Locate the cell with the specified text and output its [X, Y] center coordinate. 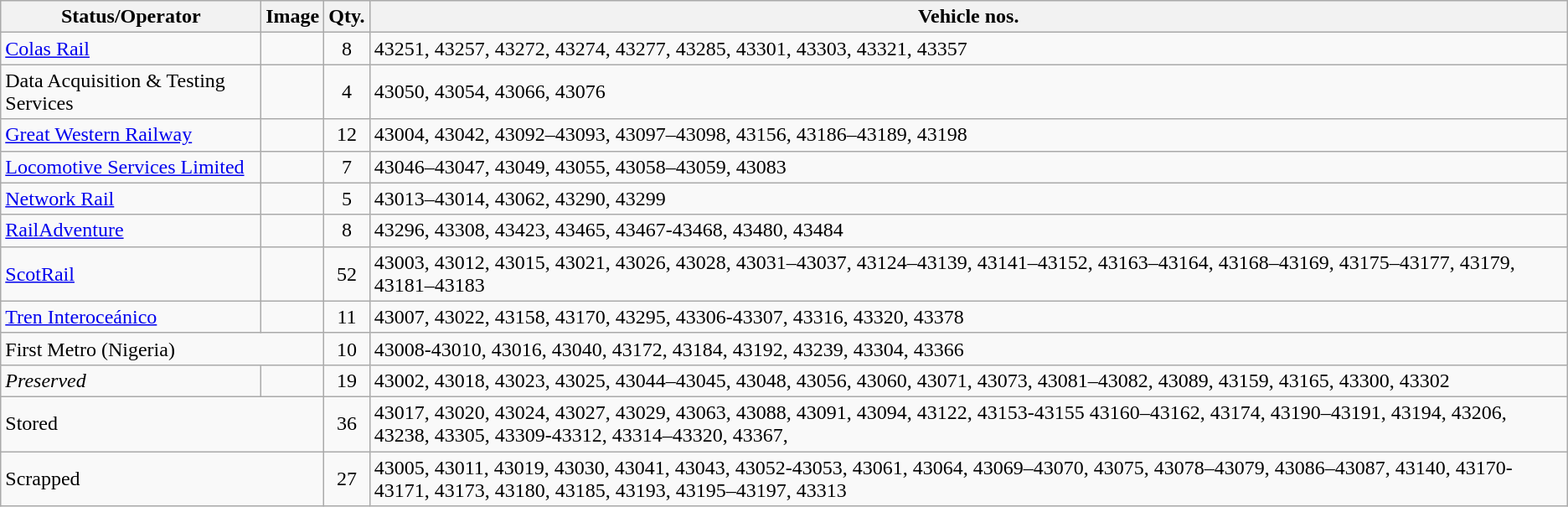
43003, 43012, 43015, 43021, 43026, 43028, 43031–43037, 43124–43139, 43141–43152, 43163–43164, 43168–43169, 43175–43177, 43179, 43181–43183 [968, 273]
Image [293, 17]
Great Western Railway [131, 135]
Qty. [347, 17]
10 [347, 349]
12 [347, 135]
27 [347, 478]
43008-43010, 43016, 43040, 43172, 43184, 43192, 43239, 43304, 43366 [968, 349]
Network Rail [131, 199]
Tren Interoceánico [131, 317]
43046–43047, 43049, 43055, 43058–43059, 43083 [968, 167]
11 [347, 317]
36 [347, 424]
Stored [162, 424]
43251, 43257, 43272, 43274, 43277, 43285, 43301, 43303, 43321, 43357 [968, 49]
43002, 43018, 43023, 43025, 43044–43045, 43048, 43056, 43060, 43071, 43073, 43081–43082, 43089, 43159, 43165, 43300, 43302 [968, 380]
RailAdventure [131, 230]
5 [347, 199]
19 [347, 380]
Locomotive Services Limited [131, 167]
Vehicle nos. [968, 17]
43050, 43054, 43066, 43076 [968, 92]
Preserved [131, 380]
7 [347, 167]
52 [347, 273]
ScotRail [131, 273]
Scrapped [162, 478]
43007, 43022, 43158, 43170, 43295, 43306-43307, 43316, 43320, 43378 [968, 317]
4 [347, 92]
First Metro (Nigeria) [162, 349]
43004, 43042, 43092–43093, 43097–43098, 43156, 43186–43189, 43198 [968, 135]
43296, 43308, 43423, 43465, 43467-43468, 43480, 43484 [968, 230]
Status/Operator [131, 17]
Colas Rail [131, 49]
Data Acquisition & Testing Services [131, 92]
43013–43014, 43062, 43290, 43299 [968, 199]
